Detect which cell encompasses the target text, then output its (x, y) center coordinate. 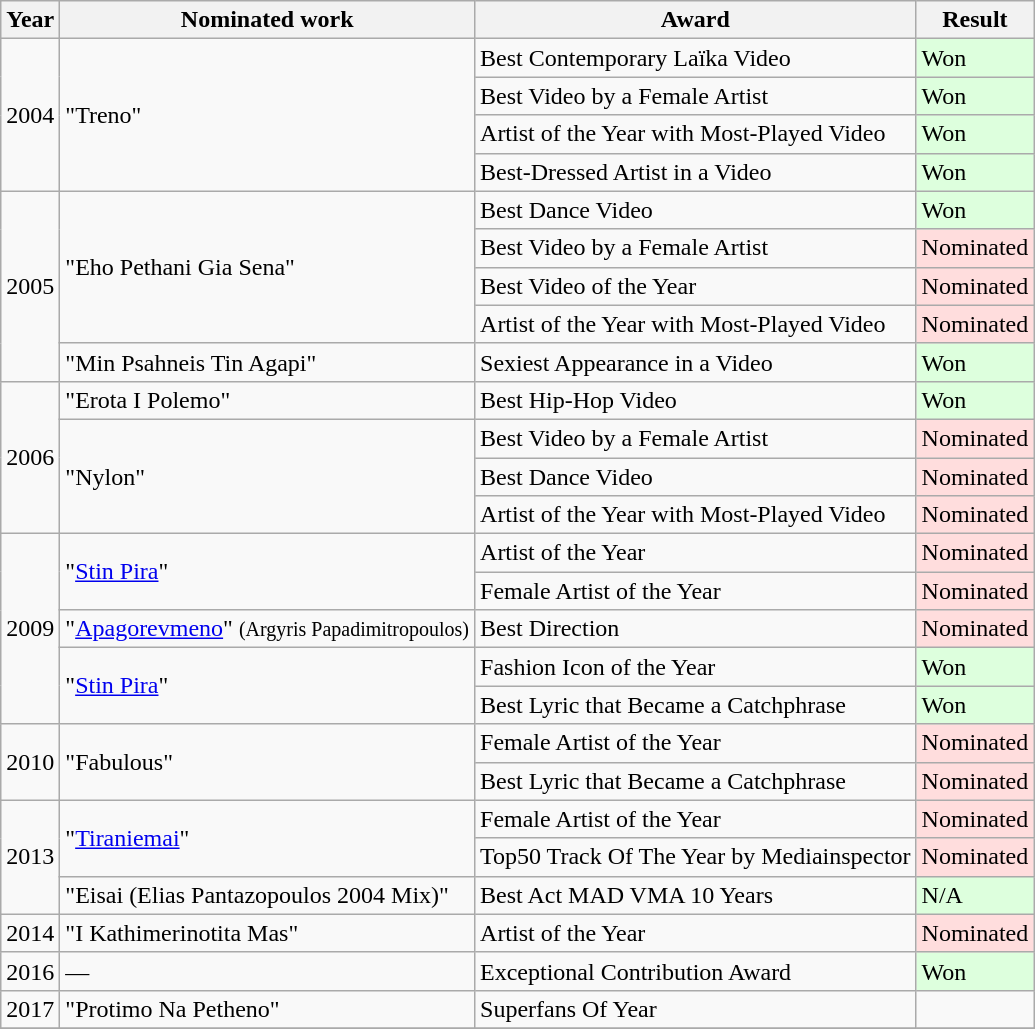
2010 (30, 762)
"Eisai (Elias Pantazopoulos 2004 Mix)" (268, 895)
"Fabulous" (268, 762)
"Eho Pethani Gia Sena" (268, 267)
Best Act MAD VMA 10 Years (696, 895)
"Apagorevmeno" (Argyris Papadimitropoulos) (268, 629)
Result (975, 20)
Fashion Icon of the Year (696, 667)
Best Contemporary Laïka Video (696, 58)
2009 (30, 629)
Best Video of the Year (696, 286)
"Protimo Na Petheno" (268, 1009)
Year (30, 20)
Best Hip-Hop Video (696, 400)
2004 (30, 115)
"Tiraniemai" (268, 838)
Best-Dressed Artist in a Video (696, 172)
2006 (30, 457)
"Min Psahneis Tin Agapi" (268, 362)
2014 (30, 933)
Award (696, 20)
"Nylon" (268, 476)
2017 (30, 1009)
"Erota I Polemo" (268, 400)
Sexiest Appearance in a Video (696, 362)
— (268, 971)
Top50 Track Of The Year by Mediainspector (696, 857)
Nominated work (268, 20)
2016 (30, 971)
"I Kathimerinotita Mas" (268, 933)
N/A (975, 895)
2013 (30, 857)
"Treno" (268, 115)
Exceptional Contribution Award (696, 971)
Best Direction (696, 629)
2005 (30, 286)
Superfans Of Year (696, 1009)
